Return the (X, Y) coordinate for the center point of the cell that contains the specified text.  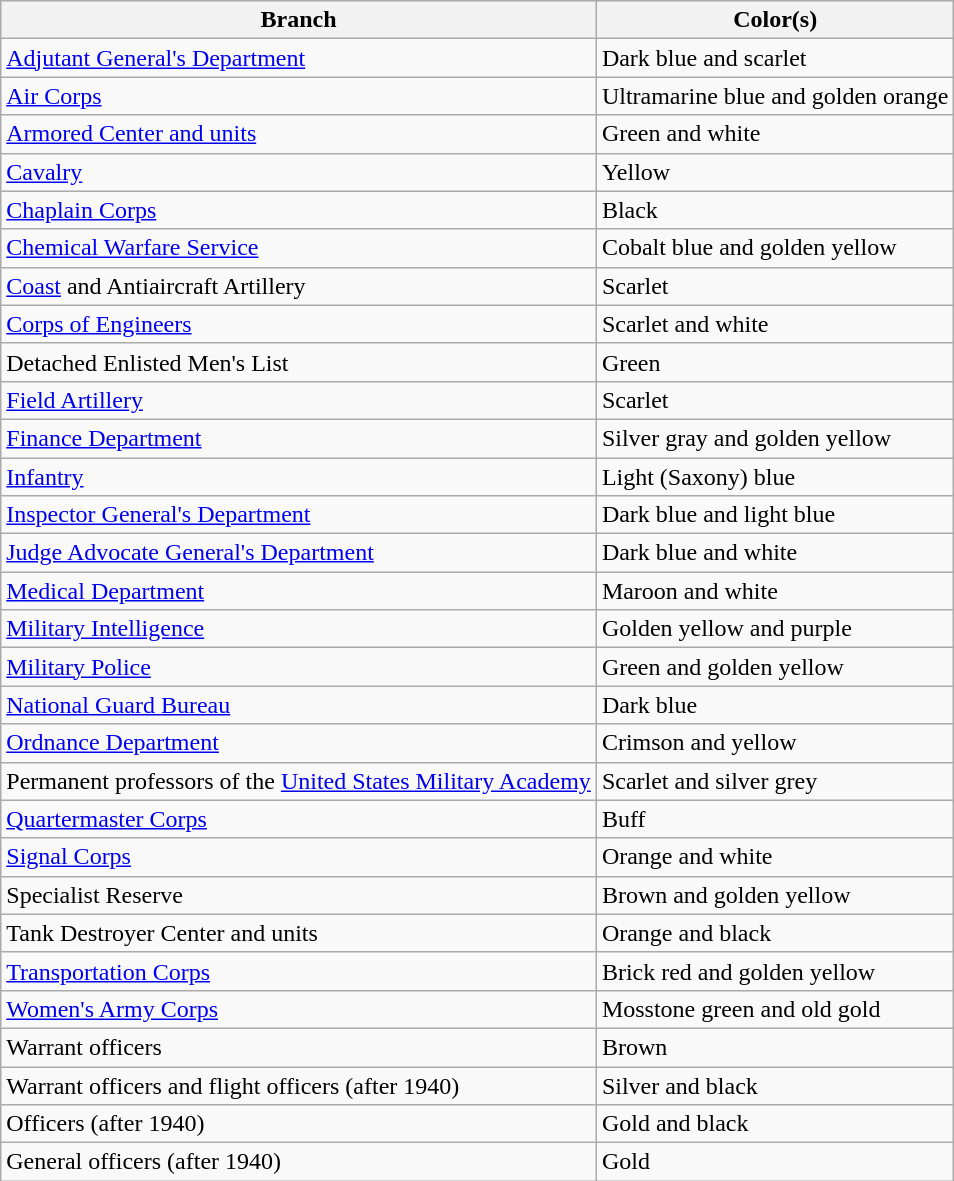
Green (775, 362)
Scarlet and silver grey (775, 781)
Judge Advocate General's Department (299, 553)
Black (775, 210)
Women's Army Corps (299, 1009)
Brown (775, 1047)
Orange and black (775, 933)
Gold and black (775, 1124)
Maroon and white (775, 591)
Crimson and yellow (775, 743)
Golden yellow and purple (775, 629)
Medical Department (299, 591)
Field Artillery (299, 400)
Yellow (775, 172)
Corps of Engineers (299, 324)
Finance Department (299, 438)
Silver and black (775, 1085)
Specialist Reserve (299, 895)
Ordnance Department (299, 743)
Air Corps (299, 96)
Tank Destroyer Center and units (299, 933)
Warrant officers (299, 1047)
Transportation Corps (299, 971)
Green and white (775, 134)
Scarlet and white (775, 324)
Ultramarine blue and golden orange (775, 96)
Chemical Warfare Service (299, 248)
Orange and white (775, 857)
Dark blue and light blue (775, 515)
Color(s) (775, 20)
General officers (after 1940) (299, 1162)
Permanent professors of the United States Military Academy (299, 781)
Mosstone green and old gold (775, 1009)
Adjutant General's Department (299, 58)
Brick red and golden yellow (775, 971)
Quartermaster Corps (299, 819)
Gold (775, 1162)
Infantry (299, 477)
Military Police (299, 667)
Dark blue (775, 705)
Chaplain Corps (299, 210)
Dark blue and white (775, 553)
Officers (after 1940) (299, 1124)
Cobalt blue and golden yellow (775, 248)
Dark blue and scarlet (775, 58)
National Guard Bureau (299, 705)
Light (Saxony) blue (775, 477)
Silver gray and golden yellow (775, 438)
Buff (775, 819)
Inspector General's Department (299, 515)
Cavalry (299, 172)
Military Intelligence (299, 629)
Green and golden yellow (775, 667)
Brown and golden yellow (775, 895)
Branch (299, 20)
Warrant officers and flight officers (after 1940) (299, 1085)
Armored Center and units (299, 134)
Signal Corps (299, 857)
Coast and Antiaircraft Artillery (299, 286)
Detached Enlisted Men's List (299, 362)
